Return the (x, y) coordinate for the center point of the cell that contains the specified text.  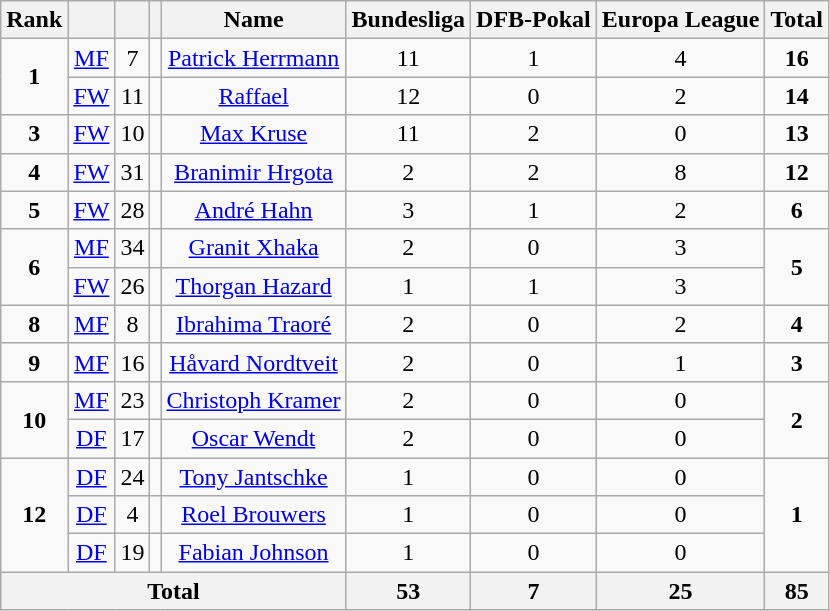
Max Kruse (254, 134)
Raffael (254, 96)
DFB-Pokal (534, 20)
Granit Xhaka (254, 248)
Branimir Hrgota (254, 172)
Håvard Nordtveit (254, 362)
Name (254, 20)
31 (132, 172)
85 (797, 591)
Rank (34, 20)
Christoph Kramer (254, 400)
25 (680, 591)
28 (132, 210)
9 (34, 362)
23 (132, 400)
Fabian Johnson (254, 553)
Thorgan Hazard (254, 286)
Ibrahima Traoré (254, 324)
Patrick Herrmann (254, 58)
Roel Brouwers (254, 515)
19 (132, 553)
17 (132, 438)
24 (132, 477)
53 (408, 591)
14 (797, 96)
André Hahn (254, 210)
Europa League (680, 20)
Bundesliga (408, 20)
Tony Jantschke (254, 477)
Oscar Wendt (254, 438)
26 (132, 286)
13 (797, 134)
34 (132, 248)
